Identify which cell holds the provided text, then report its [X, Y] central coordinate. 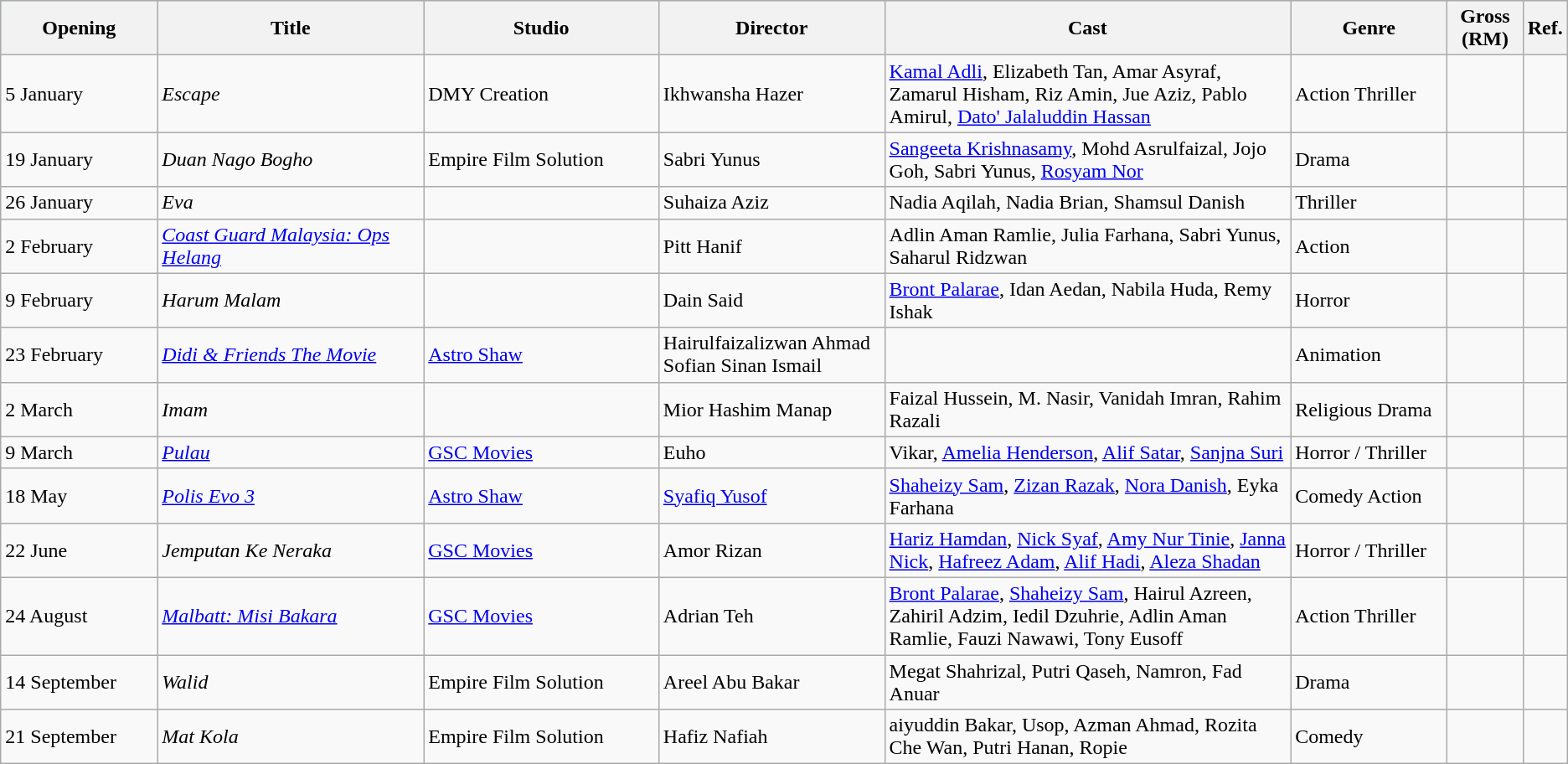
9 February [79, 300]
Adlin Aman Ramlie, Julia Farhana, Sabri Yunus, Saharul Ridzwan [1087, 246]
2 March [79, 409]
Cast [1087, 28]
5 January [79, 94]
Amor Rizan [771, 550]
Mat Kola [291, 737]
Opening [79, 28]
Euho [771, 452]
Areel Abu Bakar [771, 682]
Harum Malam [291, 300]
Sangeeta Krishnasamy, Mohd Asrulfaizal, Jojo Goh, Sabri Yunus, Rosyam Nor [1087, 159]
21 September [79, 737]
Escape [291, 94]
Comedy [1369, 737]
Bront Palarae, Shaheizy Sam, Hairul Azreen, Zahiril Adzim, Iedil Dzuhrie, Adlin Aman Ramlie, Fauzi Nawawi, Tony Eusoff [1087, 616]
aiyuddin Bakar, Usop, Azman Ahmad, Rozita Che Wan, Putri Hanan, Ropie [1087, 737]
Coast Guard Malaysia: Ops Helang [291, 246]
Polis Evo 3 [291, 496]
Syafiq Yusof [771, 496]
22 June [79, 550]
DMY Creation [541, 94]
Studio [541, 28]
Horror [1369, 300]
Megat Shahrizal, Putri Qaseh, Namron, Fad Anuar [1087, 682]
Religious Drama [1369, 409]
19 January [79, 159]
Dain Said [771, 300]
Thriller [1369, 203]
14 September [79, 682]
Action [1369, 246]
Kamal Adli, Elizabeth Tan, Amar Asyraf, Zamarul Hisham, Riz Amin, Jue Aziz, Pablo Amirul, Dato' Jalaluddin Hassan [1087, 94]
Gross (RM) [1485, 28]
Imam [291, 409]
Jemputan Ke Neraka [291, 550]
2 February [79, 246]
Didi & Friends The Movie [291, 355]
Sabri Yunus [771, 159]
24 August [79, 616]
Shaheizy Sam, Zizan Razak, Nora Danish, Eyka Farhana [1087, 496]
Genre [1369, 28]
Suhaiza Aziz [771, 203]
Director [771, 28]
Walid [291, 682]
Pitt Hanif [771, 246]
Hariz Hamdan, Nick Syaf, Amy Nur Tinie, Janna Nick, Hafreez Adam, Alif Hadi, Aleza Shadan [1087, 550]
Ikhwansha Hazer [771, 94]
Vikar, Amelia Henderson, Alif Satar, Sanjna Suri [1087, 452]
Eva [291, 203]
Malbatt: Misi Bakara [291, 616]
Duan Nago Bogho [291, 159]
Hairulfaizalizwan Ahmad Sofian Sinan Ismail [771, 355]
23 February [79, 355]
Adrian Teh [771, 616]
9 March [79, 452]
Ref. [1545, 28]
Animation [1369, 355]
Title [291, 28]
Comedy Action [1369, 496]
26 January [79, 203]
Pulau [291, 452]
Mior Hashim Manap [771, 409]
Faizal Hussein, M. Nasir, Vanidah Imran, Rahim Razali [1087, 409]
Nadia Aqilah, Nadia Brian, Shamsul Danish [1087, 203]
18 May [79, 496]
Bront Palarae, Idan Aedan, Nabila Huda, Remy Ishak [1087, 300]
Hafiz Nafiah [771, 737]
